Search for the cell housing the specified text and yield its [X, Y] center coordinate. 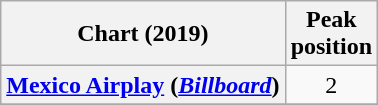
Peakposition [331, 34]
Chart (2019) [143, 34]
Mexico Airplay (Billboard) [143, 85]
2 [331, 85]
